Output the (x, y) coordinate of the center of the cell containing the given text.  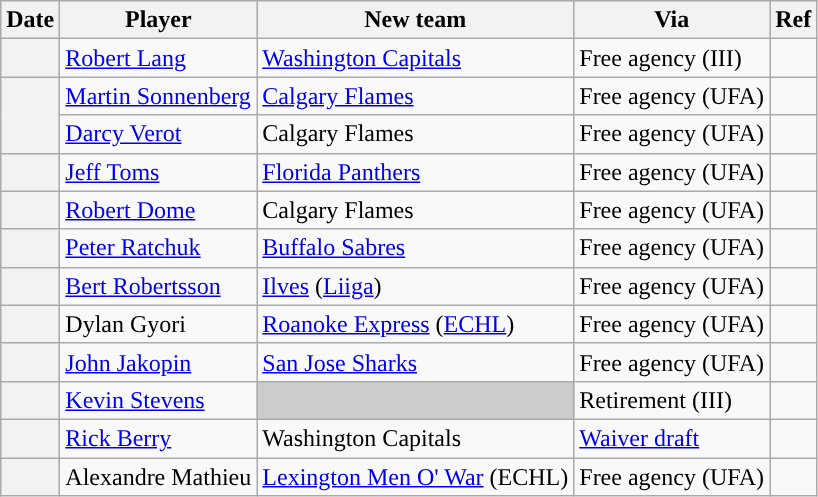
San Jose Sharks (416, 362)
Florida Panthers (416, 172)
Ilves (Liiga) (416, 286)
New team (416, 20)
John Jakopin (158, 362)
Robert Dome (158, 210)
Date (30, 20)
Roanoke Express (ECHL) (416, 324)
Kevin Stevens (158, 400)
Free agency (III) (672, 58)
Rick Berry (158, 438)
Retirement (III) (672, 400)
Martin Sonnenberg (158, 96)
Ref (794, 20)
Waiver draft (672, 438)
Robert Lang (158, 58)
Peter Ratchuk (158, 248)
Darcy Verot (158, 134)
Bert Robertsson (158, 286)
Lexington Men O' War (ECHL) (416, 477)
Player (158, 20)
Alexandre Mathieu (158, 477)
Via (672, 20)
Buffalo Sabres (416, 248)
Jeff Toms (158, 172)
Dylan Gyori (158, 324)
